Return (x, y) of the center of cell containing provided text 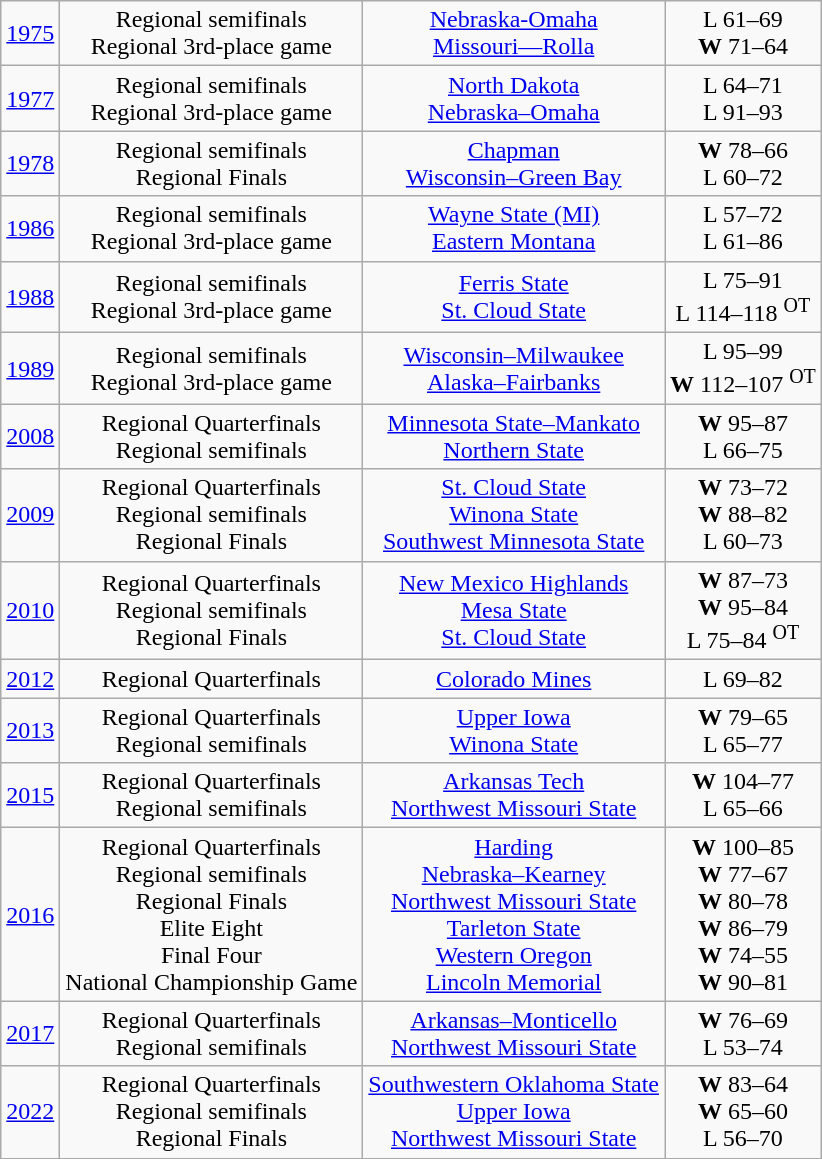
Upper IowaWinona State (514, 730)
Wisconsin–MilwaukeeAlaska–Fairbanks (514, 369)
2016 (30, 914)
L 64–71L 91–93 (744, 98)
W 104–77L 65–66 (744, 796)
New Mexico HighlandsMesa StateSt. Cloud State (514, 610)
2017 (30, 1034)
Arkansas–MonticelloNorthwest Missouri State (514, 1034)
W 87–73W 95–84L 75–84 OT (744, 610)
Ferris StateSt. Cloud State (514, 297)
1978 (30, 164)
W 79–65L 65–77 (744, 730)
W 100–85W 77–67W 80–78W 86–79W 74–55W 90–81 (744, 914)
North DakotaNebraska–Omaha (514, 98)
ChapmanWisconsin–Green Bay (514, 164)
L 69–82 (744, 679)
1989 (30, 369)
L 57–72L 61–86 (744, 228)
2008 (30, 436)
L 75–91L 114–118 OT (744, 297)
1975 (30, 34)
W 73–72W 88–82L 60–73 (744, 515)
L 95–99W 112–107 OT (744, 369)
Southwestern Oklahoma StateUpper IowaNorthwest Missouri State (514, 1112)
2022 (30, 1112)
L 61–69W 71–64 (744, 34)
HardingNebraska–KearneyNorthwest Missouri StateTarleton StateWestern OregonLincoln Memorial (514, 914)
Colorado Mines (514, 679)
2013 (30, 730)
1977 (30, 98)
W 95–87L 66–75 (744, 436)
2009 (30, 515)
W 76–69L 53–74 (744, 1034)
Wayne State (MI)Eastern Montana (514, 228)
W 83–64W 65–60L 56–70 (744, 1112)
Regional semifinalsRegional Finals (212, 164)
St. Cloud StateWinona StateSouthwest Minnesota State (514, 515)
Regional Quarterfinals (212, 679)
2012 (30, 679)
1986 (30, 228)
Minnesota State–MankatoNorthern State (514, 436)
1988 (30, 297)
W 78–66L 60–72 (744, 164)
Arkansas TechNorthwest Missouri State (514, 796)
Regional QuarterfinalsRegional semifinalsRegional FinalsElite EightFinal FourNational Championship Game (212, 914)
2015 (30, 796)
2010 (30, 610)
Nebraska-OmahaMissouri—Rolla (514, 34)
